Locate the cell with the specified text and output its (X, Y) center coordinate. 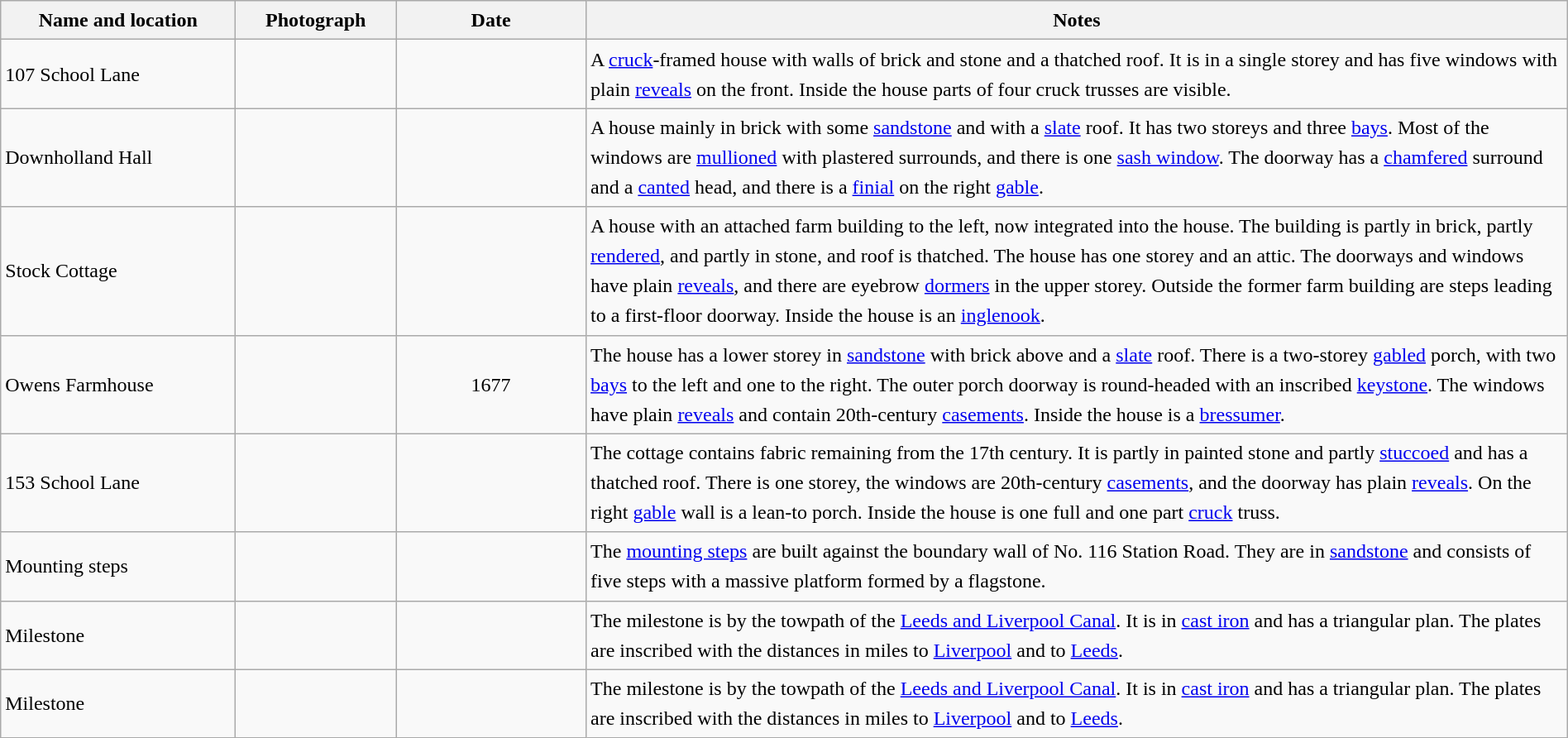
Name and location (118, 20)
Notes (1077, 20)
Stock Cottage (118, 271)
107 School Lane (118, 74)
1677 (491, 384)
Mounting steps (118, 566)
Date (491, 20)
153 School Lane (118, 483)
Owens Farmhouse (118, 384)
Downholland Hall (118, 157)
Photograph (316, 20)
